Provide the (X, Y) coordinate of the cell's center where the given text is located.  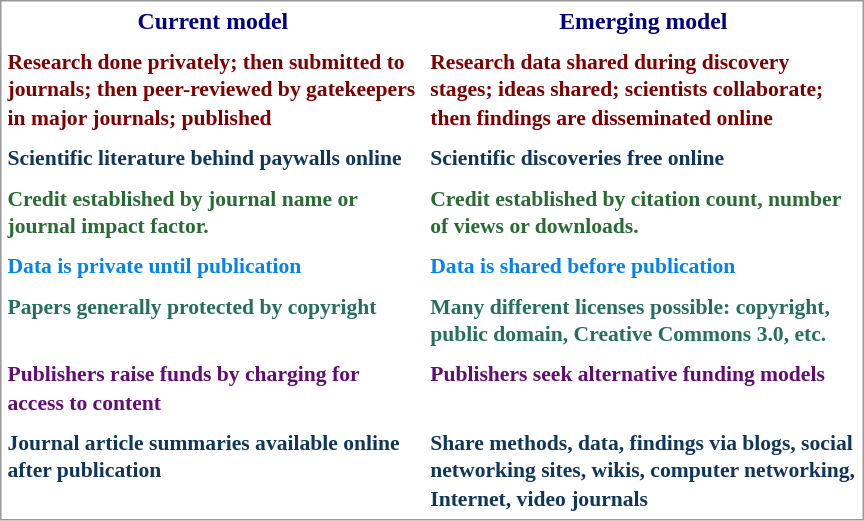
Emerging model (643, 22)
Credit established by journal name or journal impact factor. (214, 212)
Share methods, data, findings via blogs, social networking sites, wikis, computer networking, Internet, video journals (643, 470)
Publishers raise funds by charging for access to content (214, 388)
Research done privately; then submitted to journals; then peer-reviewed by gatekeepers in major journals; published (214, 90)
Current model (214, 22)
Scientific literature behind paywalls online (214, 158)
Publishers seek alternative funding models (643, 388)
Many different licenses possible: copyright, public domain, Creative Commons 3.0, etc. (643, 320)
Data is shared before publication (643, 266)
Research data shared during discovery stages; ideas shared; scientists collaborate; then findings are disseminated online (643, 90)
Data is private until publication (214, 266)
Journal article summaries available online after publication (214, 470)
Papers generally protected by copyright (214, 320)
Scientific discoveries free online (643, 158)
Credit established by citation count, number of views or downloads. (643, 212)
